Identify which cell holds the provided text, then report its [x, y] central coordinate. 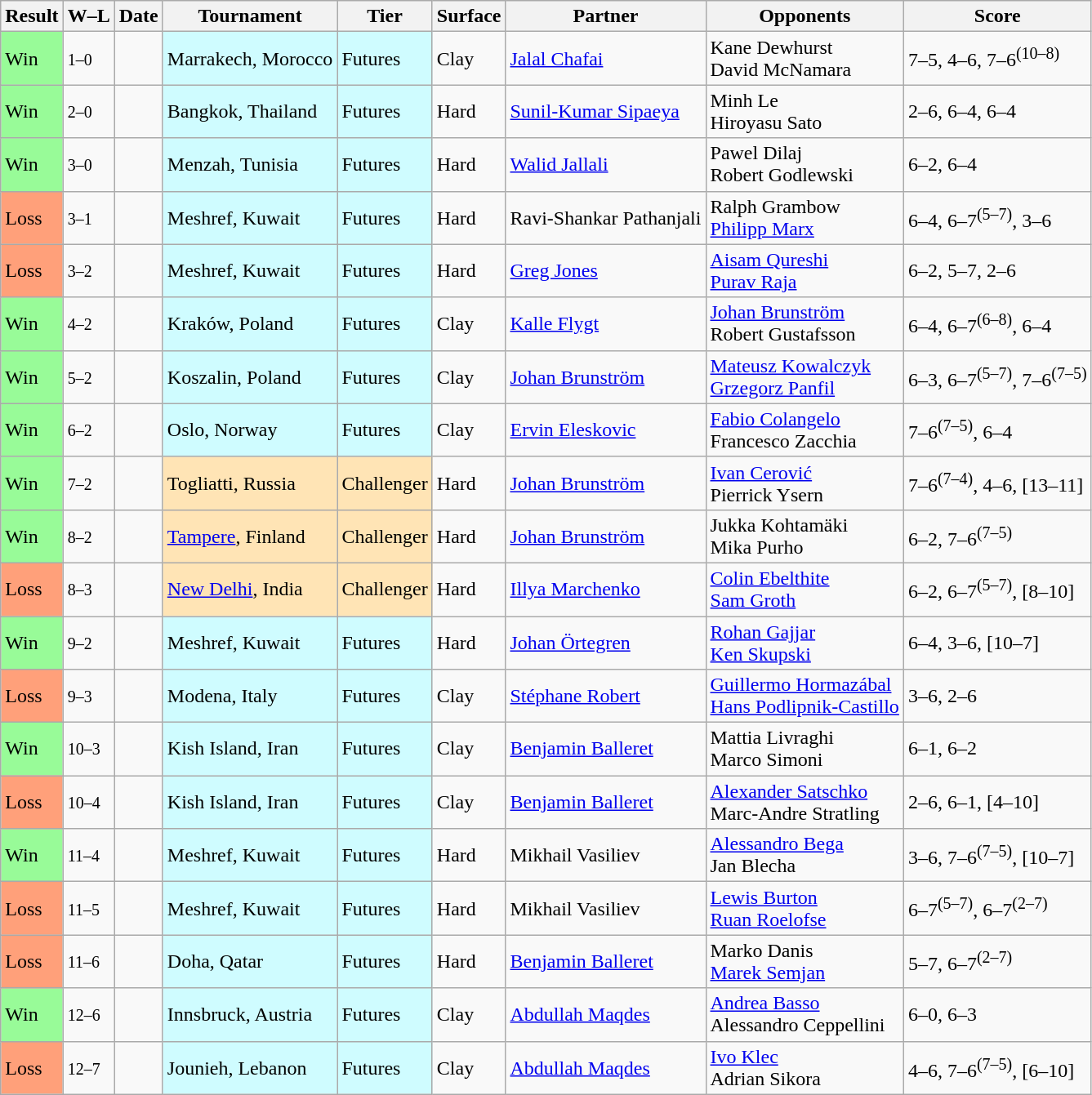
Illya Marchenko [606, 590]
Minh Le Hiroyasu Sato [805, 111]
Pawel Dilaj Robert Godlewski [805, 165]
5–2 [88, 377]
Innsbruck, Austria [250, 1014]
Surface [469, 16]
6–7(5–7), 6–7(2–7) [997, 908]
Kraków, Poland [250, 323]
Andrea Basso Alessandro Ceppellini [805, 1014]
Tampere, Finland [250, 536]
3–2 [88, 271]
Jukka Kohtamäki Mika Purho [805, 536]
Stéphane Robert [606, 696]
Alexander Satschko Marc-Andre Stratling [805, 802]
6–2, 6–4 [997, 165]
11–5 [88, 908]
New Delhi, India [250, 590]
Togliatti, Russia [250, 483]
Opponents [805, 16]
Ervin Eleskovic [606, 430]
Doha, Qatar [250, 962]
Jalal Chafai [606, 59]
Mattia Livraghi Marco Simoni [805, 750]
11–6 [88, 962]
Mateusz Kowalczyk Grzegorz Panfil [805, 377]
9–2 [88, 642]
4–6, 7–6(7–5), [6–10] [997, 1068]
6–4, 3–6, [10–7] [997, 642]
Kane Dewhurst David McNamara [805, 59]
8–2 [88, 536]
3–1 [88, 217]
Greg Jones [606, 271]
1–0 [88, 59]
7–6(7–5), 6–4 [997, 430]
Ralph Grambow Philipp Marx [805, 217]
6–2, 5–7, 2–6 [997, 271]
Lewis Burton Ruan Roelofse [805, 908]
6–4, 6–7(5–7), 3–6 [997, 217]
Result [32, 16]
Bangkok, Thailand [250, 111]
2–6, 6–1, [4–10] [997, 802]
Menzah, Tunisia [250, 165]
6–0, 6–3 [997, 1014]
Partner [606, 16]
4–2 [88, 323]
Score [997, 16]
12–6 [88, 1014]
6–3, 6–7(5–7), 7–6(7–5) [997, 377]
7–5, 4–6, 7–6(10–8) [997, 59]
Colin Ebelthite Sam Groth [805, 590]
Fabio Colangelo Francesco Zacchia [805, 430]
7–6(7–4), 4–6, [13–11] [997, 483]
Alessandro Bega Jan Blecha [805, 856]
3–0 [88, 165]
Aisam Qureshi Purav Raja [805, 271]
12–7 [88, 1068]
2–6, 6–4, 6–4 [997, 111]
6–2, 7–6(7–5) [997, 536]
6–2, 6–7(5–7), [8–10] [997, 590]
Tournament [250, 16]
Marko Danis Marek Semjan [805, 962]
Oslo, Norway [250, 430]
W–L [88, 16]
Ravi-Shankar Pathanjali [606, 217]
10–4 [88, 802]
Tier [385, 16]
Rohan Gajjar Ken Skupski [805, 642]
Modena, Italy [250, 696]
6–4, 6–7(6–8), 6–4 [997, 323]
8–3 [88, 590]
Date [139, 16]
Guillermo Hormazábal Hans Podlipnik-Castillo [805, 696]
9–3 [88, 696]
Johan Örtegren [606, 642]
3–6, 7–6(7–5), [10–7] [997, 856]
Johan Brunström Robert Gustafsson [805, 323]
7–2 [88, 483]
6–2 [88, 430]
Sunil-Kumar Sipaeya [606, 111]
Kalle Flygt [606, 323]
Marrakech, Morocco [250, 59]
2–0 [88, 111]
Jounieh, Lebanon [250, 1068]
Koszalin, Poland [250, 377]
3–6, 2–6 [997, 696]
Ivo Klec Adrian Sikora [805, 1068]
Walid Jallali [606, 165]
5–7, 6–7(2–7) [997, 962]
Ivan Cerović Pierrick Ysern [805, 483]
10–3 [88, 750]
11–4 [88, 856]
6–1, 6–2 [997, 750]
